Locate the cell with the specified text and output its [X, Y] center coordinate. 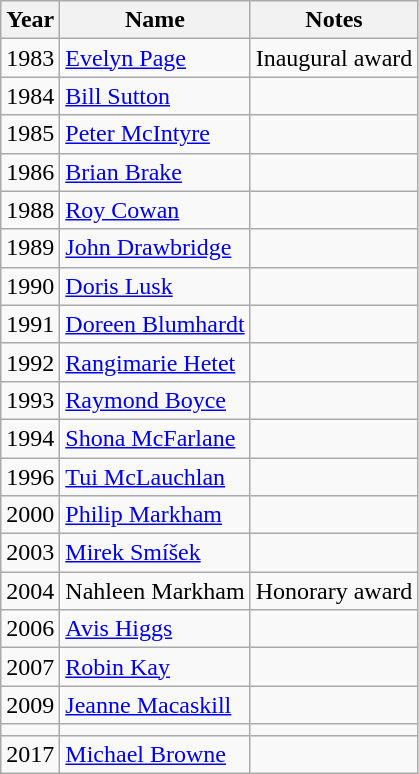
Philip Markham [155, 515]
2003 [30, 553]
Mirek Smíšek [155, 553]
Tui McLauchlan [155, 477]
Bill Sutton [155, 96]
Robin Kay [155, 667]
1988 [30, 210]
1990 [30, 286]
2009 [30, 705]
Avis Higgs [155, 629]
Michael Browne [155, 754]
Nahleen Markham [155, 591]
1991 [30, 324]
1985 [30, 134]
John Drawbridge [155, 248]
Evelyn Page [155, 58]
Notes [334, 20]
1996 [30, 477]
Honorary award [334, 591]
Rangimarie Hetet [155, 362]
1984 [30, 96]
Name [155, 20]
2004 [30, 591]
1989 [30, 248]
1986 [30, 172]
2017 [30, 754]
Doris Lusk [155, 286]
Peter McIntyre [155, 134]
2006 [30, 629]
Raymond Boyce [155, 400]
Jeanne Macaskill [155, 705]
1994 [30, 438]
2000 [30, 515]
Year [30, 20]
Inaugural award [334, 58]
1983 [30, 58]
Shona McFarlane [155, 438]
Brian Brake [155, 172]
Doreen Blumhardt [155, 324]
2007 [30, 667]
1993 [30, 400]
1992 [30, 362]
Roy Cowan [155, 210]
